Return [x, y] of the center of cell containing provided text 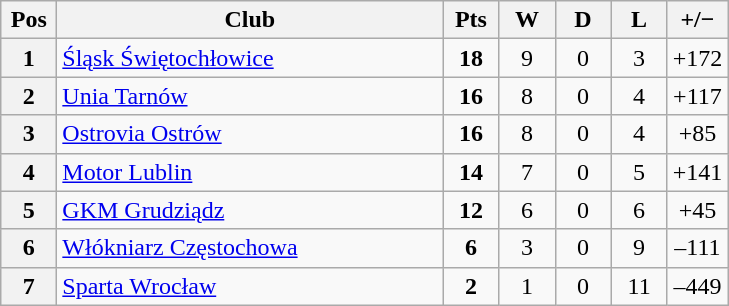
Pos [29, 20]
GKM Grudziądz [250, 210]
14 [471, 172]
Club [250, 20]
Włókniarz Częstochowa [250, 248]
Ostrovia Ostrów [250, 134]
–111 [698, 248]
+45 [698, 210]
+/− [698, 20]
Motor Lublin [250, 172]
–449 [698, 286]
Sparta Wrocław [250, 286]
12 [471, 210]
Śląsk Świętochłowice [250, 58]
+85 [698, 134]
L [639, 20]
+141 [698, 172]
Unia Tarnów [250, 96]
+172 [698, 58]
Pts [471, 20]
18 [471, 58]
W [527, 20]
D [583, 20]
+117 [698, 96]
11 [639, 286]
